Find where the given text appears and provide that cell's center as [X, Y] coordinate. 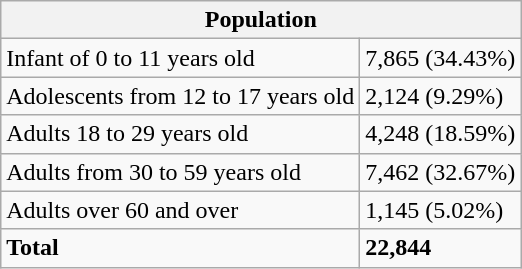
1,145 (5.02%) [440, 210]
22,844 [440, 248]
Infant of 0 to 11 years old [180, 58]
4,248 (18.59%) [440, 134]
Adults 18 to 29 years old [180, 134]
Adults over 60 and over [180, 210]
Total [180, 248]
Adults from 30 to 59 years old [180, 172]
7,462 (32.67%) [440, 172]
2,124 (9.29%) [440, 96]
7,865 (34.43%) [440, 58]
Adolescents from 12 to 17 years old [180, 96]
Population [261, 20]
